Pinpoint the cell where the given text exists, returning its (X, Y) midpoint coordinate. 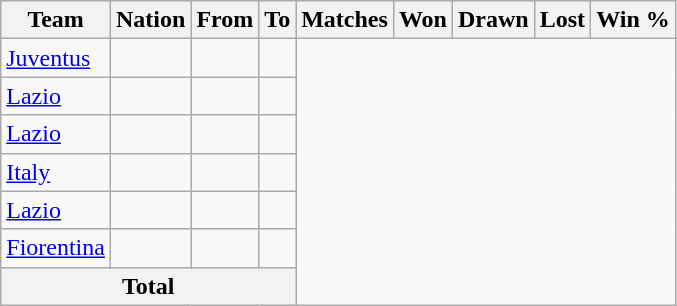
From (225, 20)
Win % (634, 20)
Won (422, 20)
Nation (150, 20)
Total (148, 286)
Team (56, 20)
To (278, 20)
Lost (562, 20)
Matches (345, 20)
Juventus (56, 58)
Drawn (493, 20)
Fiorentina (56, 248)
Italy (56, 172)
